Locate the cell with the specified text and output its (X, Y) center coordinate. 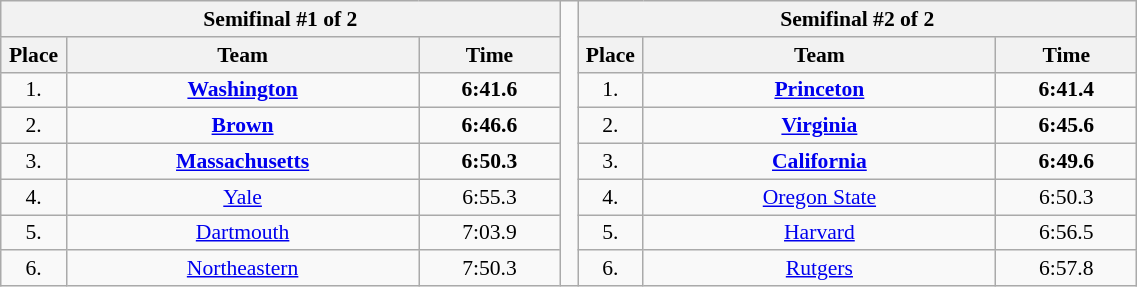
6:41.4 (1066, 90)
Semifinal #2 of 2 (858, 19)
6:49.6 (1066, 162)
Rutgers (820, 269)
6:55.3 (490, 197)
Virginia (820, 126)
Dartmouth (242, 233)
Northeastern (242, 269)
6:46.6 (490, 126)
Washington (242, 90)
7:03.9 (490, 233)
6:56.5 (1066, 233)
6:57.8 (1066, 269)
Brown (242, 126)
Princeton (820, 90)
Oregon State (820, 197)
6:45.6 (1066, 126)
California (820, 162)
Semifinal #1 of 2 (280, 19)
Harvard (820, 233)
6:41.6 (490, 90)
Yale (242, 197)
Massachusetts (242, 162)
7:50.3 (490, 269)
